Identify which cell holds the provided text, then report its (x, y) central coordinate. 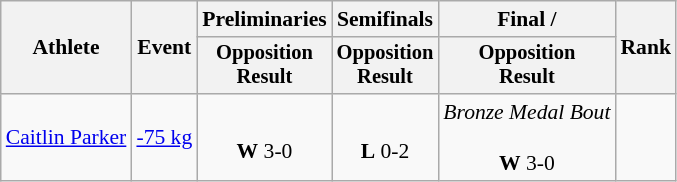
W 3-0 (264, 138)
Preliminaries (264, 19)
Semifinals (386, 19)
-75 kg (164, 138)
Rank (646, 48)
Athlete (66, 48)
L 0-2 (386, 138)
Caitlin Parker (66, 138)
Final / (526, 19)
Event (164, 48)
Bronze Medal Bout W 3-0 (526, 138)
